Determine the (X, Y) coordinate at the center of the cell enclosing the given text.  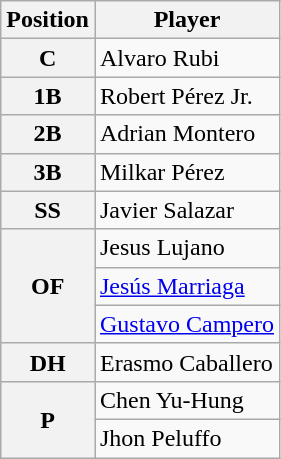
C (48, 58)
Alvaro Rubi (186, 58)
Gustavo Campero (186, 324)
3B (48, 172)
Milkar Pérez (186, 172)
2B (48, 134)
Jesus Lujano (186, 248)
P (48, 419)
DH (48, 362)
Jesús Marriaga (186, 286)
Player (186, 20)
Jhon Peluffo (186, 438)
OF (48, 286)
Erasmo Caballero (186, 362)
1B (48, 96)
Javier Salazar (186, 210)
Position (48, 20)
Chen Yu-Hung (186, 400)
Adrian Montero (186, 134)
SS (48, 210)
Robert Pérez Jr. (186, 96)
